Detect which cell encompasses the target text, then output its [X, Y] center coordinate. 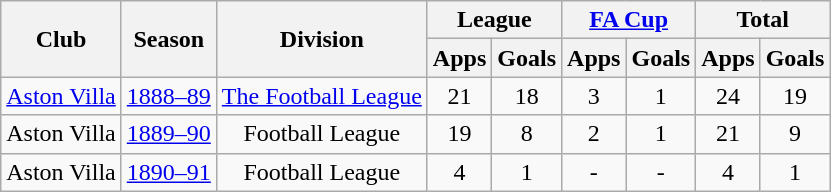
1889–90 [168, 134]
8 [527, 134]
Total [763, 20]
24 [728, 96]
League [494, 20]
Division [322, 39]
3 [594, 96]
The Football League [322, 96]
Season [168, 39]
18 [527, 96]
1888–89 [168, 96]
9 [795, 134]
Club [62, 39]
1890–91 [168, 172]
FA Cup [629, 20]
2 [594, 134]
